Detect which cell encompasses the target text, then output its (x, y) center coordinate. 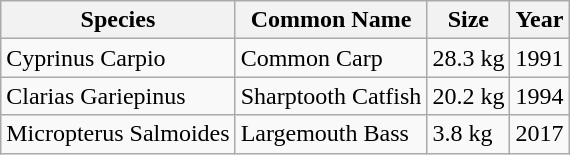
Cyprinus Carpio (118, 58)
2017 (540, 134)
28.3 kg (468, 58)
20.2 kg (468, 96)
Clarias Gariepinus (118, 96)
Year (540, 20)
Sharptooth Catfish (331, 96)
3.8 kg (468, 134)
Micropterus Salmoides (118, 134)
Size (468, 20)
Common Carp (331, 58)
Common Name (331, 20)
Largemouth Bass (331, 134)
1991 (540, 58)
1994 (540, 96)
Species (118, 20)
